Return the [x, y] coordinate for the center point of the cell that contains the specified text.  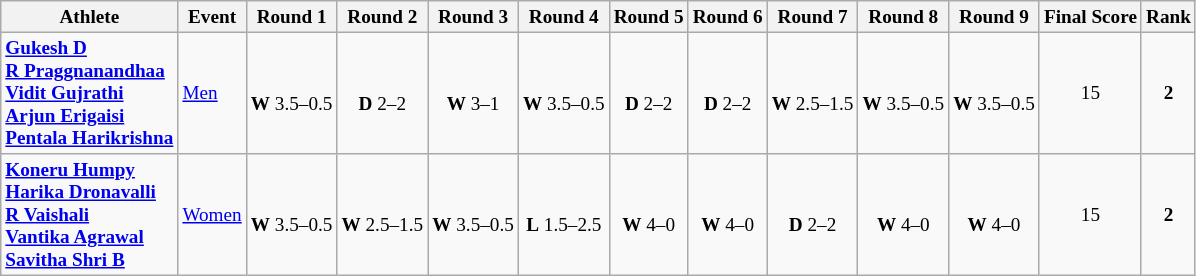
Women [212, 215]
Final Score [1090, 17]
Koneru HumpyHarika DronavalliR VaishaliVantika AgrawalSavitha Shri B [90, 215]
Men [212, 93]
Round 3 [474, 17]
Round 1 [292, 17]
Event [212, 17]
Round 4 [564, 17]
Round 5 [648, 17]
Round 2 [382, 17]
L 1.5–2.5 [564, 215]
Round 6 [728, 17]
Rank [1168, 17]
Gukesh DR PraggnanandhaaVidit GujrathiArjun ErigaisiPentala Harikrishna [90, 93]
W 3–1 [474, 93]
Round 8 [904, 17]
Round 7 [812, 17]
Athlete [90, 17]
Round 9 [994, 17]
